Return the [x, y] coordinate for the center point of the cell that contains the specified text.  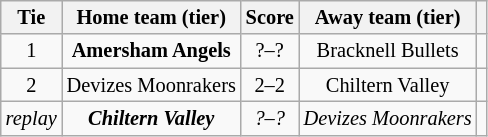
1 [32, 51]
Tie [32, 17]
Score [270, 17]
Away team (tier) [388, 17]
2–2 [270, 85]
Amersham Angels [152, 51]
replay [32, 118]
2 [32, 85]
Bracknell Bullets [388, 51]
Home team (tier) [152, 17]
